Determine the (X, Y) coordinate at the center of the cell enclosing the given text.  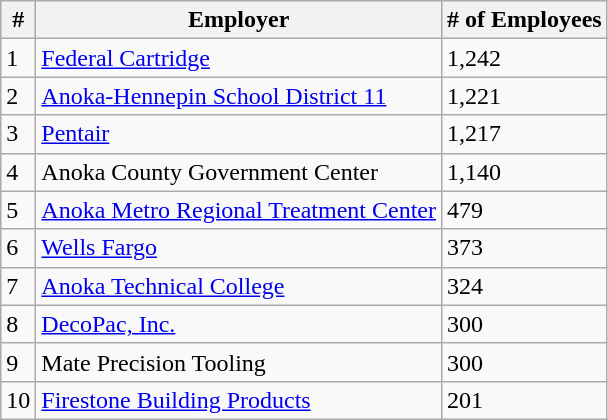
Federal Cartridge (239, 58)
Anoka-Hennepin School District 11 (239, 96)
Wells Fargo (239, 248)
324 (524, 286)
1,242 (524, 58)
Pentair (239, 134)
10 (18, 400)
Anoka Technical College (239, 286)
1,221 (524, 96)
DecoPac, Inc. (239, 324)
Anoka County Government Center (239, 172)
Employer (239, 20)
2 (18, 96)
Mate Precision Tooling (239, 362)
3 (18, 134)
1,140 (524, 172)
Anoka Metro Regional Treatment Center (239, 210)
373 (524, 248)
8 (18, 324)
6 (18, 248)
# (18, 20)
1 (18, 58)
Firestone Building Products (239, 400)
9 (18, 362)
1,217 (524, 134)
201 (524, 400)
479 (524, 210)
4 (18, 172)
# of Employees (524, 20)
7 (18, 286)
5 (18, 210)
